Output the (x, y) coordinate of the center of the cell containing the given text.  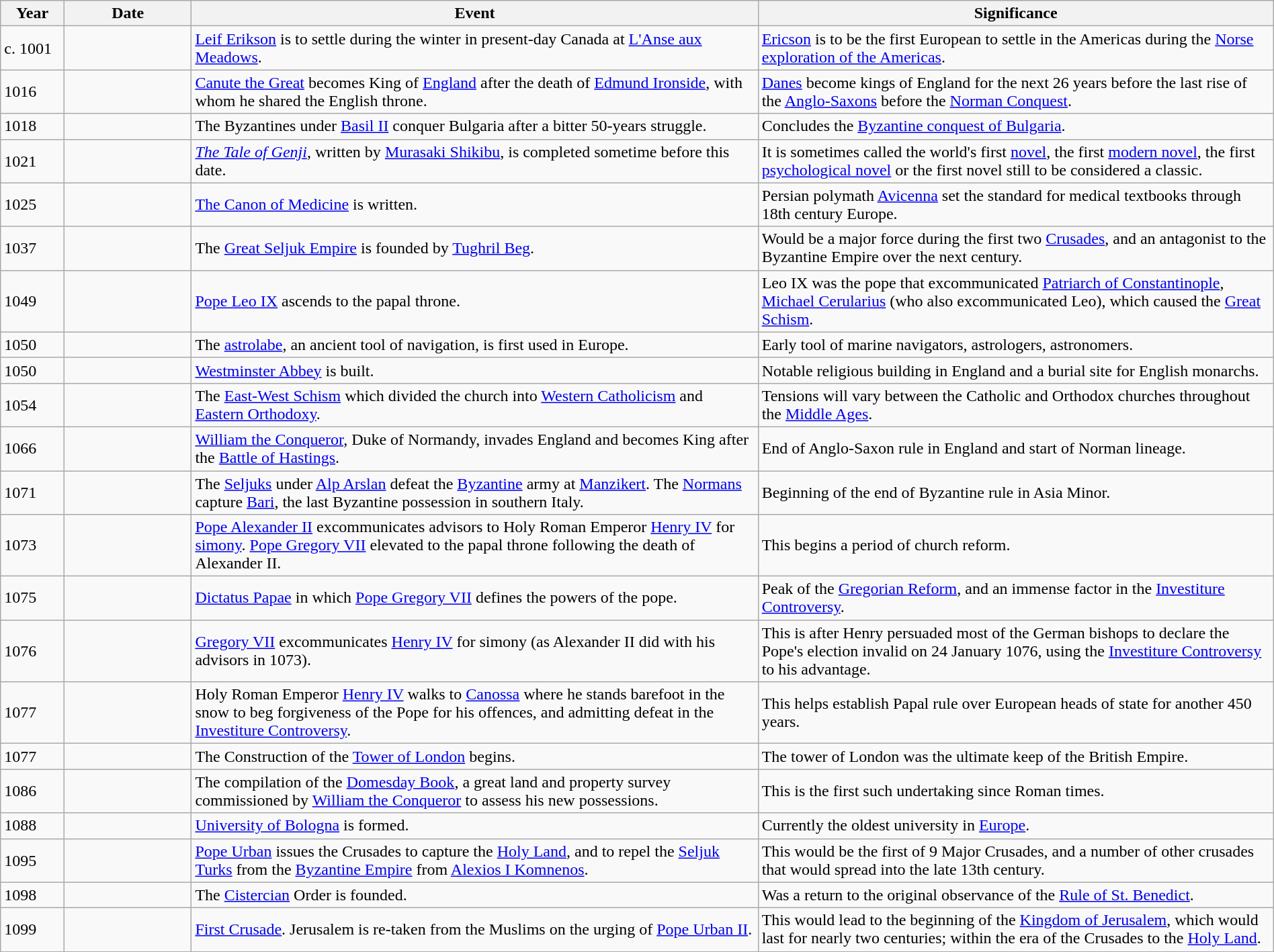
This would be the first of 9 Major Crusades, and a number of other crusades that would spread into the late 13th century. (1016, 860)
Notable religious building in England and a burial site for English monarchs. (1016, 370)
The Construction of the Tower of London begins. (474, 756)
Leo IX was the pope that excommunicated Patriarch of Constantinople, Michael Cerularius (who also excommunicated Leo), which caused the Great Schism. (1016, 301)
1099 (32, 930)
Significance (1016, 13)
1018 (32, 126)
Canute the Great becomes King of England after the death of Edmund Ironside, with whom he shared the English throne. (474, 91)
Gregory VII excommunicates Henry IV for simony (as Alexander II did with his advisors in 1073). (474, 651)
c. 1001 (32, 48)
The Seljuks under Alp Arslan defeat the Byzantine army at Manzikert. The Normans capture Bari, the last Byzantine possession in southern Italy. (474, 492)
The Byzantines under Basil II conquer Bulgaria after a bitter 50-years struggle. (474, 126)
Peak of the Gregorian Reform, and an immense factor in the Investiture Controversy. (1016, 598)
William the Conqueror, Duke of Normandy, invades England and becomes King after the Battle of Hastings. (474, 449)
1049 (32, 301)
1054 (32, 404)
The Cistercian Order is founded. (474, 895)
The East-West Schism which divided the church into Western Catholicism and Eastern Orthodoxy. (474, 404)
This helps establish Papal rule over European heads of state for another 450 years. (1016, 713)
Danes become kings of England for the next 26 years before the last rise of the Anglo-Saxons before the Norman Conquest. (1016, 91)
1073 (32, 546)
Tensions will vary between the Catholic and Orthodox churches throughout the Middle Ages. (1016, 404)
This is the first such undertaking since Roman times. (1016, 791)
1037 (32, 249)
Year (32, 13)
Persian polymath Avicenna set the standard for medical textbooks through 18th century Europe. (1016, 204)
Early tool of marine navigators, astrologers, astronomers. (1016, 345)
1098 (32, 895)
Dictatus Papae in which Pope Gregory VII defines the powers of the pope. (474, 598)
The compilation of the Domesday Book, a great land and property survey commissioned by William the Conqueror to assess his new possessions. (474, 791)
1075 (32, 598)
1086 (32, 791)
Event (474, 13)
The Tale of Genji, written by Murasaki Shikibu, is completed sometime before this date. (474, 161)
First Crusade. Jerusalem is re-taken from the Muslims on the urging of Pope Urban II. (474, 930)
1095 (32, 860)
University of Bologna is formed. (474, 826)
1021 (32, 161)
1016 (32, 91)
Leif Erikson is to settle during the winter in present-day Canada at L'Anse aux Meadows. (474, 48)
This begins a period of church reform. (1016, 546)
Westminster Abbey is built. (474, 370)
1071 (32, 492)
Was a return to the original observance of the Rule of St. Benedict. (1016, 895)
Beginning of the end of Byzantine rule in Asia Minor. (1016, 492)
1076 (32, 651)
1066 (32, 449)
The astrolabe, an ancient tool of navigation, is first used in Europe. (474, 345)
The Canon of Medicine is written. (474, 204)
1025 (32, 204)
Would be a major force during the first two Crusades, and an antagonist to the Byzantine Empire over the next century. (1016, 249)
The tower of London was the ultimate keep of the British Empire. (1016, 756)
The Great Seljuk Empire is founded by Tughril Beg. (474, 249)
Pope Urban issues the Crusades to capture the Holy Land, and to repel the Seljuk Turks from the Byzantine Empire from Alexios I Komnenos. (474, 860)
Date (128, 13)
Currently the oldest university in Europe. (1016, 826)
Ericson is to be the first European to settle in the Americas during the Norse exploration of the Americas. (1016, 48)
End of Anglo-Saxon rule in England and start of Norman lineage. (1016, 449)
Concludes the Byzantine conquest of Bulgaria. (1016, 126)
Pope Leo IX ascends to the papal throne. (474, 301)
1088 (32, 826)
